Provide the (x, y) coordinate of the cell's center where the given text is located.  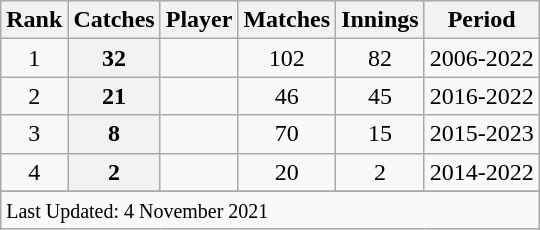
Matches (287, 20)
Player (199, 20)
8 (114, 134)
4 (34, 172)
1 (34, 58)
70 (287, 134)
82 (380, 58)
Innings (380, 20)
Last Updated: 4 November 2021 (270, 210)
20 (287, 172)
21 (114, 96)
102 (287, 58)
2016-2022 (482, 96)
2006-2022 (482, 58)
15 (380, 134)
2014-2022 (482, 172)
2015-2023 (482, 134)
Catches (114, 20)
32 (114, 58)
45 (380, 96)
46 (287, 96)
Rank (34, 20)
3 (34, 134)
Period (482, 20)
